Determine the [x, y] coordinate at the center of the cell enclosing the given text.  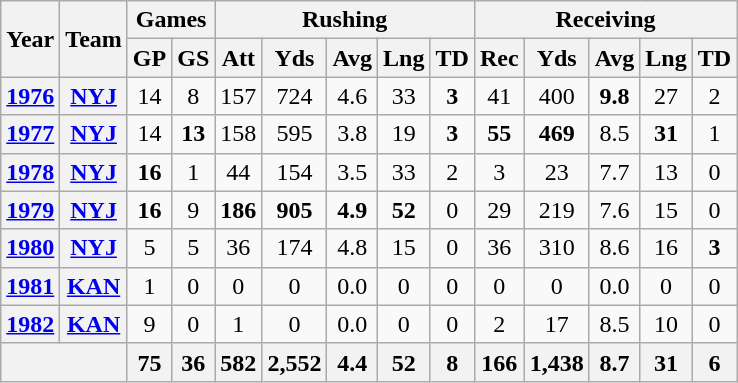
4.6 [352, 96]
2,552 [294, 362]
GS [194, 58]
9.8 [614, 96]
Team [94, 39]
219 [556, 210]
154 [294, 172]
10 [666, 324]
17 [556, 324]
Rushing [345, 20]
1979 [30, 210]
6 [714, 362]
GP [149, 58]
595 [294, 134]
158 [238, 134]
3.8 [352, 134]
4.4 [352, 362]
4.9 [352, 210]
724 [294, 96]
Receiving [605, 20]
1981 [30, 286]
1980 [30, 248]
400 [556, 96]
1977 [30, 134]
1976 [30, 96]
469 [556, 134]
310 [556, 248]
29 [499, 210]
Year [30, 39]
75 [149, 362]
27 [666, 96]
905 [294, 210]
7.6 [614, 210]
7.7 [614, 172]
Games [170, 20]
41 [499, 96]
1982 [30, 324]
186 [238, 210]
1978 [30, 172]
1,438 [556, 362]
8.7 [614, 362]
23 [556, 172]
4.8 [352, 248]
19 [404, 134]
44 [238, 172]
Att [238, 58]
Rec [499, 58]
166 [499, 362]
157 [238, 96]
582 [238, 362]
174 [294, 248]
3.5 [352, 172]
55 [499, 134]
8.6 [614, 248]
